Determine the (x, y) coordinate at the center of the cell enclosing the given text.  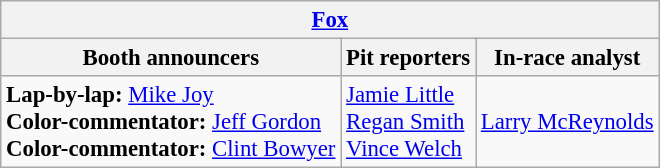
In-race analyst (568, 58)
Booth announcers (171, 58)
Lap-by-lap: Mike JoyColor-commentator: Jeff Gordon Color-commentator: Clint Bowyer (171, 122)
Jamie LittleRegan SmithVince Welch (408, 122)
Larry McReynolds (568, 122)
Fox (330, 20)
Pit reporters (408, 58)
